Determine the [x, y] coordinate at the center of the cell enclosing the given text.  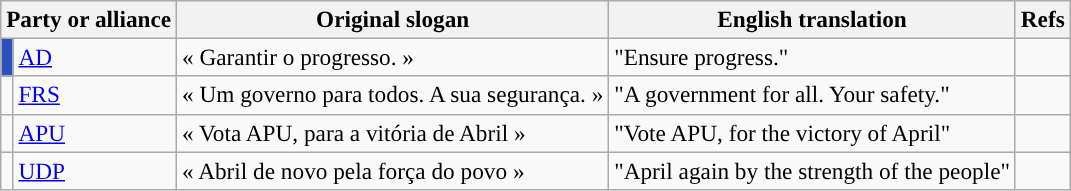
« Garantir o progresso. » [393, 57]
English translation [812, 19]
"A government for all. Your safety." [812, 95]
APU [95, 133]
UDP [95, 170]
Party or alliance [89, 19]
« Abril de novo pela força do povo » [393, 170]
« Um governo para todos. A sua segurança. » [393, 95]
FRS [95, 95]
Original slogan [393, 19]
"Vote APU, for the victory of April" [812, 133]
Refs [1042, 19]
"Ensure progress." [812, 57]
« Vota APU, para a vitória de Abril » [393, 133]
AD [95, 57]
"April again by the strength of the people" [812, 170]
